Locate the cell with the specified text and output its (X, Y) center coordinate. 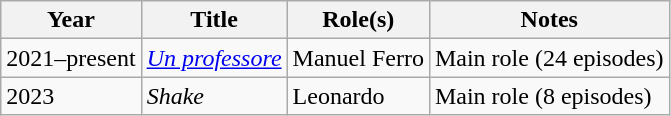
Role(s) (358, 20)
Manuel Ferro (358, 58)
Shake (214, 96)
Title (214, 20)
Year (71, 20)
2021–present (71, 58)
Main role (24 episodes) (549, 58)
2023 (71, 96)
Main role (8 episodes) (549, 96)
Un professore (214, 58)
Notes (549, 20)
Leonardo (358, 96)
